Return (X, Y) of the center of cell containing provided text 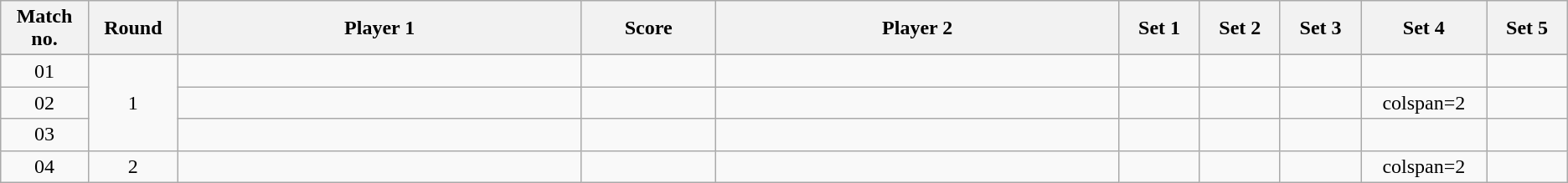
Player 2 (916, 28)
Set 5 (1527, 28)
Score (648, 28)
Set 3 (1320, 28)
1 (132, 103)
01 (45, 71)
Player 1 (379, 28)
Match no. (45, 28)
03 (45, 135)
Set 2 (1240, 28)
Round (132, 28)
02 (45, 103)
2 (132, 166)
Set 4 (1424, 28)
Set 1 (1159, 28)
04 (45, 166)
